Capture the cell that displays the provided text and extract its [X, Y] central coordinate. 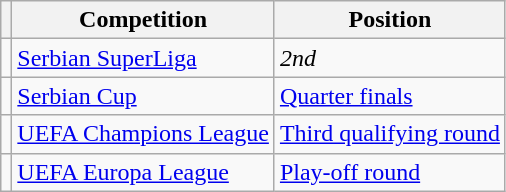
UEFA Europa League [144, 172]
Third qualifying round [390, 134]
Competition [144, 20]
Position [390, 20]
UEFA Champions League [144, 134]
Quarter finals [390, 96]
2nd [390, 58]
Serbian SuperLiga [144, 58]
Serbian Cup [144, 96]
Play-off round [390, 172]
